For the text-containing cell, return its midpoint in (x, y) coordinate format. 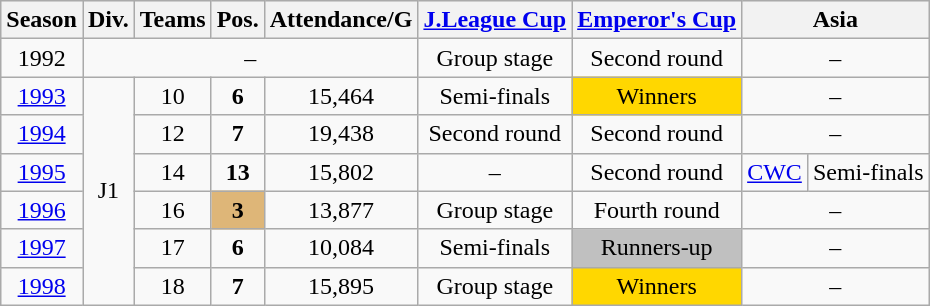
10,084 (341, 248)
3 (238, 210)
J1 (108, 191)
13 (238, 172)
16 (172, 210)
Pos. (238, 20)
18 (172, 286)
1995 (42, 172)
19,438 (341, 134)
Teams (172, 20)
1998 (42, 286)
Season (42, 20)
17 (172, 248)
13,877 (341, 210)
Div. (108, 20)
Fourth round (657, 210)
12 (172, 134)
15,802 (341, 172)
Asia (836, 20)
10 (172, 96)
1992 (42, 58)
Emperor's Cup (657, 20)
14 (172, 172)
J.League Cup (495, 20)
1997 (42, 248)
15,464 (341, 96)
CWC (775, 172)
1994 (42, 134)
1993 (42, 96)
Attendance/G (341, 20)
15,895 (341, 286)
1996 (42, 210)
Runners-up (657, 248)
